Pinpoint the cell where the given text exists, returning its (x, y) midpoint coordinate. 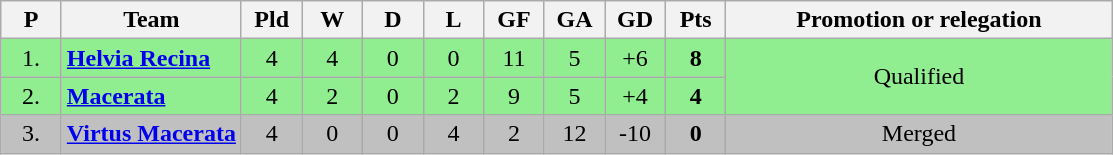
Qualified (919, 77)
Virtus Macerata (151, 134)
Merged (919, 134)
+6 (636, 58)
L (454, 20)
2. (32, 96)
+4 (636, 96)
12 (574, 134)
GD (636, 20)
Team (151, 20)
9 (514, 96)
Macerata (151, 96)
8 (696, 58)
11 (514, 58)
P (32, 20)
Pld (272, 20)
Helvia Recina (151, 58)
D (394, 20)
GA (574, 20)
W (332, 20)
-10 (636, 134)
GF (514, 20)
Promotion or relegation (919, 20)
1. (32, 58)
Pts (696, 20)
3. (32, 134)
